For the text-containing cell, return its midpoint in [x, y] coordinate format. 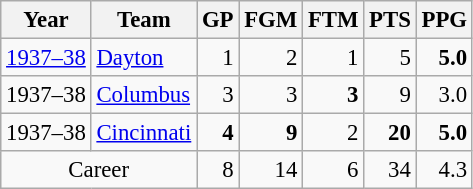
4 [218, 133]
Cincinnati [144, 133]
8 [218, 170]
Year [46, 20]
3.0 [444, 95]
GP [218, 20]
34 [390, 170]
5 [390, 58]
20 [390, 133]
Team [144, 20]
Career [99, 170]
PPG [444, 20]
14 [271, 170]
6 [334, 170]
FTM [334, 20]
Dayton [144, 58]
PTS [390, 20]
4.3 [444, 170]
Columbus [144, 95]
FGM [271, 20]
